Find where the given text appears and provide that cell's center as (x, y) coordinate. 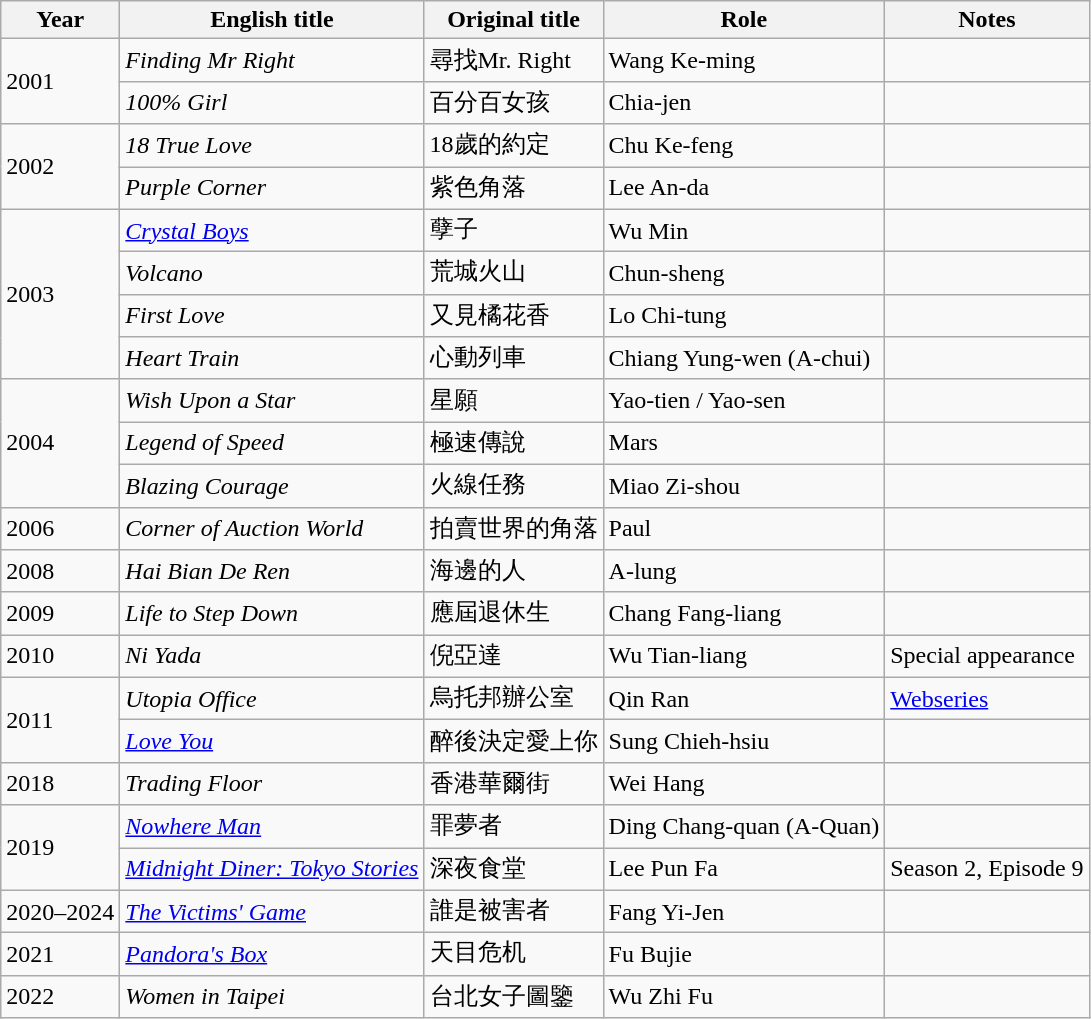
尋找Mr. Right (514, 60)
Love You (272, 742)
台北女子圖鑒 (514, 996)
烏托邦辦公室 (514, 698)
2009 (60, 614)
2022 (60, 996)
Crystal Boys (272, 230)
Wu Zhi Fu (744, 996)
天目危机 (514, 954)
Chu Ke-feng (744, 146)
2021 (60, 954)
Chun-sheng (744, 274)
Sung Chieh-hsiu (744, 742)
Role (744, 20)
拍賣世界的角落 (514, 528)
香港華爾街 (514, 784)
Trading Floor (272, 784)
2018 (60, 784)
Nowhere Man (272, 826)
A-lung (744, 572)
2002 (60, 166)
Women in Taipei (272, 996)
火線任務 (514, 486)
Chiang Yung-wen (A-chui) (744, 358)
2004 (60, 443)
Qin Ran (744, 698)
Chia-jen (744, 102)
Life to Step Down (272, 614)
Ding Chang-quan (A-Quan) (744, 826)
Finding Mr Right (272, 60)
罪夢者 (514, 826)
2011 (60, 720)
Hai Bian De Ren (272, 572)
Corner of Auction World (272, 528)
Notes (987, 20)
Blazing Courage (272, 486)
誰是被害者 (514, 912)
Wu Min (744, 230)
2019 (60, 848)
Lee Pun Fa (744, 870)
Purple Corner (272, 188)
Webseries (987, 698)
Yao-tien / Yao-sen (744, 400)
2001 (60, 82)
星願 (514, 400)
Mars (744, 444)
Paul (744, 528)
Miao Zi-shou (744, 486)
Pandora's Box (272, 954)
醉後決定愛上你 (514, 742)
Special appearance (987, 656)
極速傳說 (514, 444)
倪亞達 (514, 656)
海邊的人 (514, 572)
Wu Tian-liang (744, 656)
紫色角落 (514, 188)
深夜食堂 (514, 870)
Original title (514, 20)
2010 (60, 656)
18 True Love (272, 146)
Ni Yada (272, 656)
2020–2024 (60, 912)
孽子 (514, 230)
Lee An-da (744, 188)
Season 2, Episode 9 (987, 870)
Lo Chi-tung (744, 316)
Wang Ke-ming (744, 60)
Volcano (272, 274)
English title (272, 20)
Wei Hang (744, 784)
The Victims' Game (272, 912)
百分百女孩 (514, 102)
2006 (60, 528)
應屆退休生 (514, 614)
又見橘花香 (514, 316)
Fu Bujie (744, 954)
Heart Train (272, 358)
Midnight Diner: Tokyo Stories (272, 870)
Wish Upon a Star (272, 400)
18歲的約定 (514, 146)
2008 (60, 572)
Year (60, 20)
Legend of Speed (272, 444)
Utopia Office (272, 698)
Fang Yi-Jen (744, 912)
Chang Fang-liang (744, 614)
荒城火山 (514, 274)
2003 (60, 294)
心動列車 (514, 358)
100% Girl (272, 102)
First Love (272, 316)
